Pinpoint the cell where the given text exists, returning its [X, Y] midpoint coordinate. 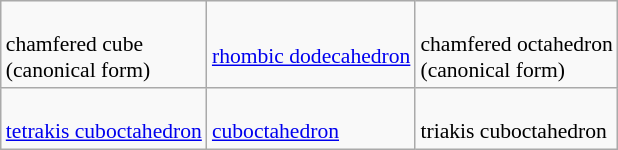
cuboctahedron [312, 118]
triakis cuboctahedron [516, 118]
tetrakis cuboctahedron [104, 118]
rhombic dodecahedron [312, 44]
chamfered cube(canonical form) [104, 44]
chamfered octahedron(canonical form) [516, 44]
